Pinpoint the cell where the given text exists, returning its (X, Y) midpoint coordinate. 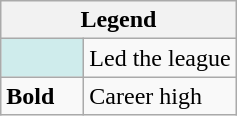
Led the league (160, 58)
Bold (42, 96)
Career high (160, 96)
Legend (118, 20)
